From the cell containing the given text, extract its center point as (X, Y) coordinate. 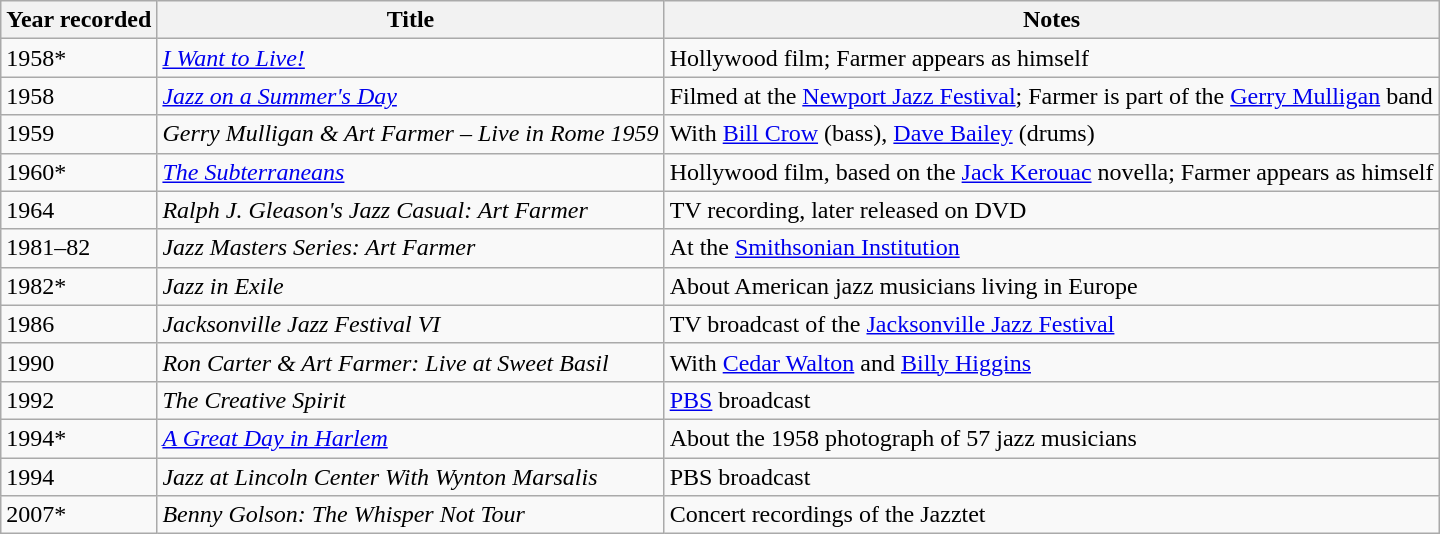
1964 (79, 210)
Filmed at the Newport Jazz Festival; Farmer is part of the Gerry Mulligan band (1052, 96)
1986 (79, 324)
With Cedar Walton and Billy Higgins (1052, 362)
1960* (79, 172)
Jazz on a Summer's Day (410, 96)
1981–82 (79, 248)
At the Smithsonian Institution (1052, 248)
With Bill Crow (bass), Dave Bailey (drums) (1052, 134)
TV recording, later released on DVD (1052, 210)
Ron Carter & Art Farmer: Live at Sweet Basil (410, 362)
Hollywood film, based on the Jack Kerouac novella; Farmer appears as himself (1052, 172)
1994* (79, 438)
About the 1958 photograph of 57 jazz musicians (1052, 438)
1990 (79, 362)
Year recorded (79, 20)
I Want to Live! (410, 58)
TV broadcast of the Jacksonville Jazz Festival (1052, 324)
The Subterraneans (410, 172)
Jazz Masters Series: Art Farmer (410, 248)
Jazz at Lincoln Center With Wynton Marsalis (410, 477)
Ralph J. Gleason's Jazz Casual: Art Farmer (410, 210)
Hollywood film; Farmer appears as himself (1052, 58)
The Creative Spirit (410, 400)
1959 (79, 134)
Notes (1052, 20)
1958 (79, 96)
About American jazz musicians living in Europe (1052, 286)
1958* (79, 58)
1994 (79, 477)
Concert recordings of the Jazztet (1052, 515)
Benny Golson: The Whisper Not Tour (410, 515)
2007* (79, 515)
A Great Day in Harlem (410, 438)
Jacksonville Jazz Festival VI (410, 324)
1982* (79, 286)
Gerry Mulligan & Art Farmer – Live in Rome 1959 (410, 134)
Title (410, 20)
1992 (79, 400)
Jazz in Exile (410, 286)
